From the cell containing the given text, extract its center point as [x, y] coordinate. 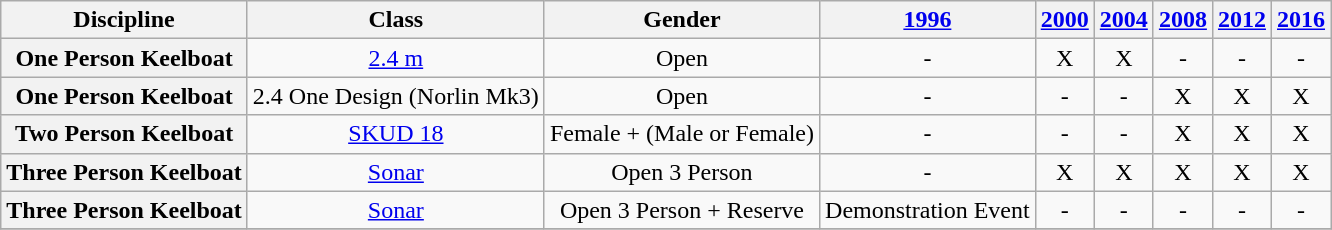
2.4 m [396, 58]
2000 [1064, 20]
Open 3 Person + Reserve [682, 210]
2004 [1124, 20]
Demonstration Event [928, 210]
2016 [1300, 20]
Gender [682, 20]
SKUD 18 [396, 134]
Open 3 Person [682, 172]
Two Person Keelboat [124, 134]
1996 [928, 20]
2.4 One Design (Norlin Mk3) [396, 96]
2012 [1242, 20]
2008 [1182, 20]
Female + (Male or Female) [682, 134]
Discipline [124, 20]
Class [396, 20]
